Identify which cell holds the provided text, then report its (X, Y) central coordinate. 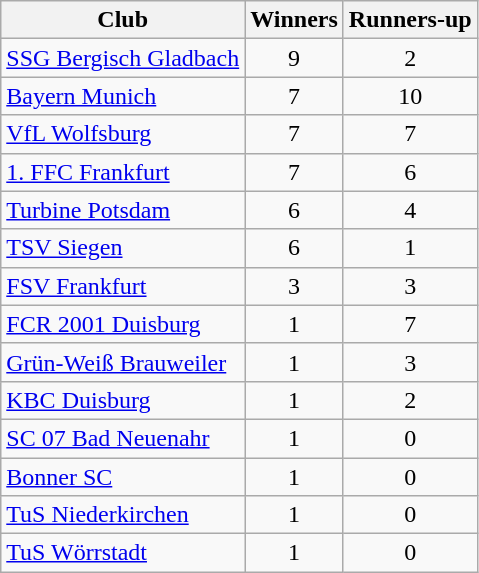
FCR 2001 Duisburg (123, 324)
FSV Frankfurt (123, 286)
Bonner SC (123, 477)
Runners-up (410, 20)
SC 07 Bad Neuenahr (123, 438)
9 (294, 58)
1. FFC Frankfurt (123, 172)
Winners (294, 20)
SSG Bergisch Gladbach (123, 58)
KBC Duisburg (123, 400)
Turbine Potsdam (123, 210)
Grün-Weiß Brauweiler (123, 362)
TuS Wörrstadt (123, 553)
TuS Niederkirchen (123, 515)
Bayern Munich (123, 96)
4 (410, 210)
10 (410, 96)
VfL Wolfsburg (123, 134)
Club (123, 20)
TSV Siegen (123, 248)
